Pinpoint the cell where the given text exists, returning its [X, Y] midpoint coordinate. 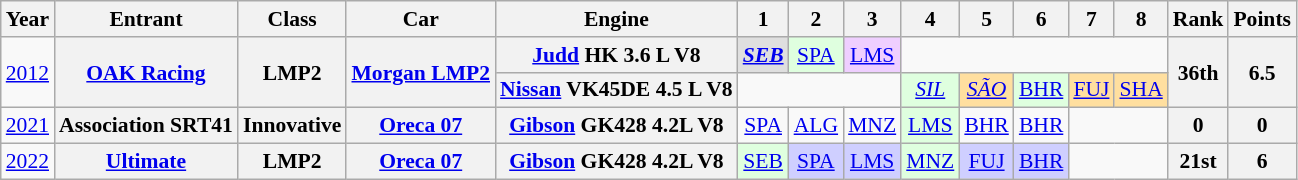
8 [1140, 19]
OAK Racing [146, 72]
2012 [28, 72]
3 [872, 19]
21st [1198, 162]
Association SRT41 [146, 126]
5 [986, 19]
Rank [1198, 19]
Year [28, 19]
4 [930, 19]
6.5 [1262, 72]
ALG [816, 126]
Class [292, 19]
Nissan VK45DE 4.5 L V8 [616, 90]
Car [420, 19]
Judd HK 3.6 L V8 [616, 55]
Innovative [292, 126]
Engine [616, 19]
2021 [28, 126]
2 [816, 19]
Points [1262, 19]
2022 [28, 162]
SHA [1140, 90]
SIL [930, 90]
36th [1198, 72]
7 [1091, 19]
1 [764, 19]
Morgan LMP2 [420, 72]
SÃO [986, 90]
Ultimate [146, 162]
Entrant [146, 19]
